Identify which cell holds the provided text, then report its [x, y] central coordinate. 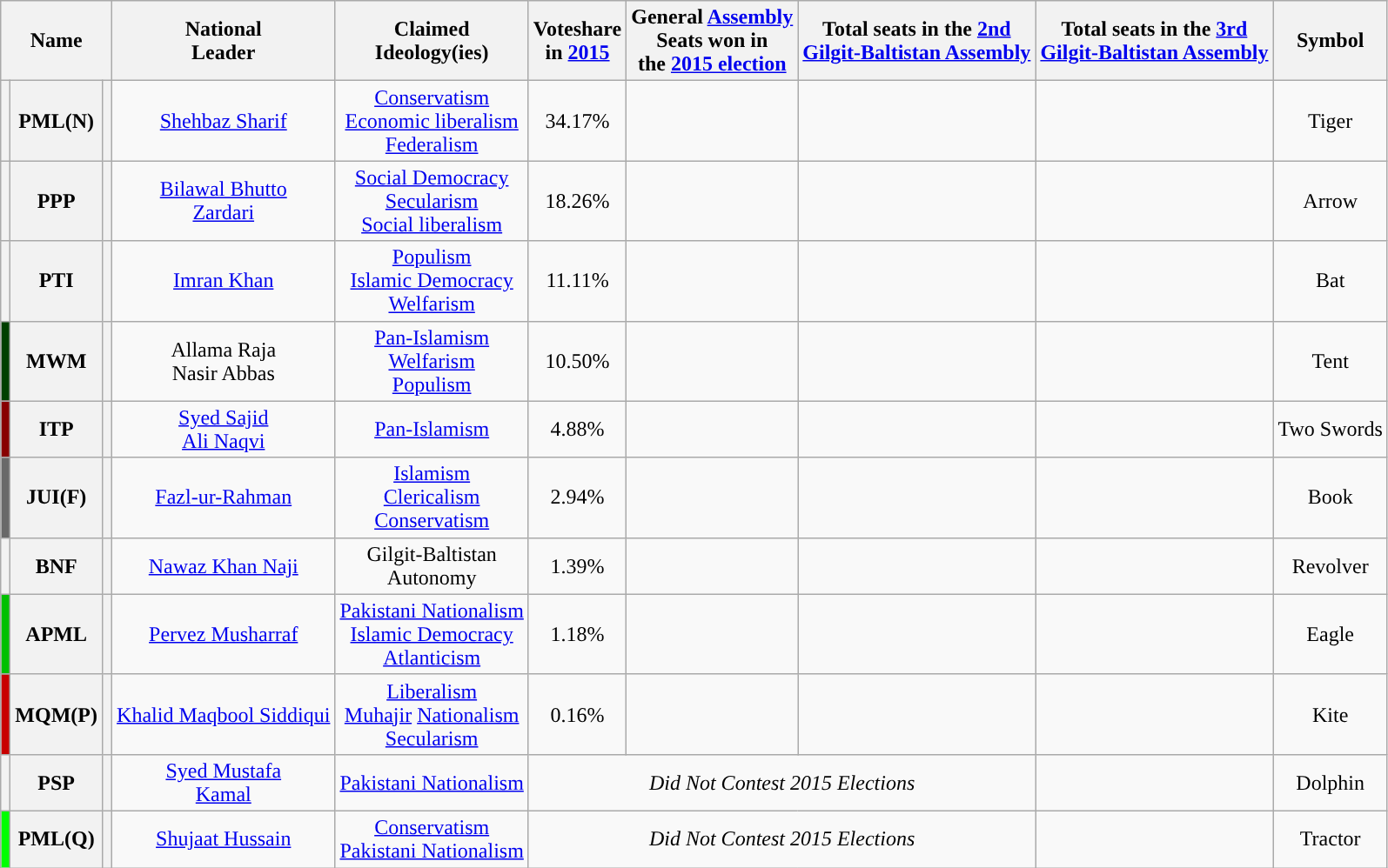
Syed SajidAli Naqvi [224, 430]
Shujaat Hussain [224, 838]
Dolphin [1330, 783]
ClaimedIdeology(ies) [432, 41]
10.50% [577, 361]
NationalLeader [224, 41]
Kite [1330, 714]
Gilgit-BaltistanAutonomy [432, 565]
Khalid Maqbool Siddiqui [224, 714]
IslamismClericalismConservatism [432, 497]
MQM(P) [57, 714]
Total seats in the 2ndGilgit-Baltistan Assembly [917, 41]
2.94% [577, 497]
BNF [57, 565]
Two Swords [1330, 430]
Pan-IslamismWelfarismPopulism [432, 361]
JUI(F) [57, 497]
Votesharein 2015 [577, 41]
Total seats in the 3rdGilgit-Baltistan Assembly [1154, 41]
PopulismIslamic DemocracyWelfarism [432, 281]
11.11% [577, 281]
ConservatismEconomic liberalismFederalism [432, 121]
APML [57, 634]
4.88% [577, 430]
Tent [1330, 361]
ITP [57, 430]
Fazl-ur-Rahman [224, 497]
Arrow [1330, 201]
MWM [57, 361]
General AssemblySeats won inthe 2015 election [712, 41]
Name [57, 41]
18.26% [577, 201]
Symbol [1330, 41]
Revolver [1330, 565]
1.39% [577, 565]
Allama RajaNasir Abbas [224, 361]
0.16% [577, 714]
Pakistani NationalismIslamic DemocracyAtlanticism [432, 634]
PTI [57, 281]
Pervez Musharraf [224, 634]
ConservatismPakistani Nationalism [432, 838]
Bilawal BhuttoZardari [224, 201]
Social DemocracySecularismSocial liberalism [432, 201]
Book [1330, 497]
Pakistani Nationalism [432, 783]
Eagle [1330, 634]
34.17% [577, 121]
PSP [57, 783]
Bat [1330, 281]
Shehbaz Sharif [224, 121]
Pan-Islamism [432, 430]
PPP [57, 201]
Tractor [1330, 838]
1.18% [577, 634]
PML(N) [57, 121]
Syed MustafaKamal [224, 783]
PML(Q) [57, 838]
Tiger [1330, 121]
LiberalismMuhajir NationalismSecularism [432, 714]
Imran Khan [224, 281]
Nawaz Khan Naji [224, 565]
